Extract the [x, y] coordinate from the center of the cell holding the provided text.  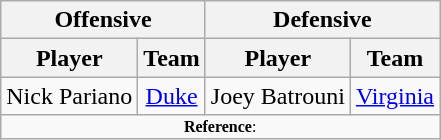
Nick Pariano [70, 96]
Joey Batrouni [278, 96]
Defensive [322, 20]
Offensive [104, 20]
Reference: [220, 127]
Virginia [394, 96]
Duke [172, 96]
